For the text-containing cell, return its midpoint in [x, y] coordinate format. 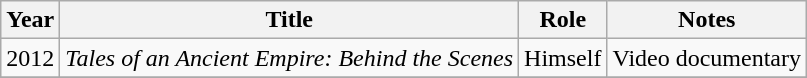
Role [563, 20]
2012 [30, 58]
Notes [707, 20]
Himself [563, 58]
Tales of an Ancient Empire: Behind the Scenes [290, 58]
Year [30, 20]
Title [290, 20]
Video documentary [707, 58]
